Search for the cell housing the specified text and yield its [x, y] center coordinate. 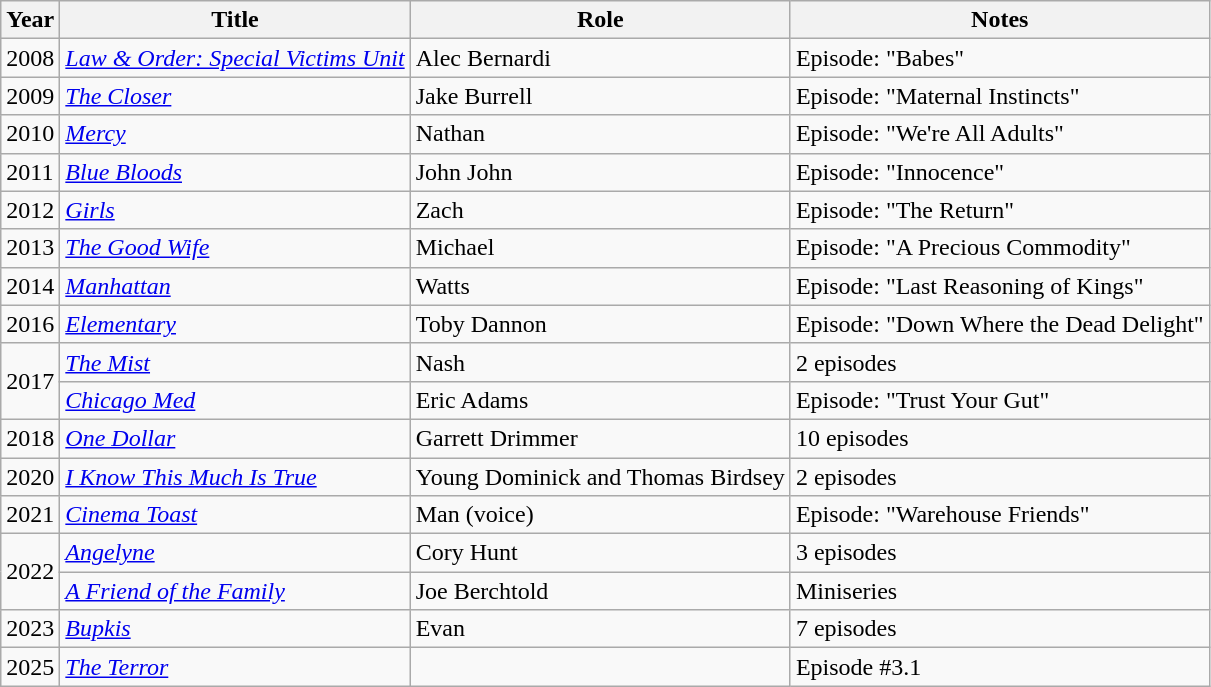
Joe Berchtold [600, 591]
Episode: "Babes" [1000, 58]
Episode: "A Precious Commodity" [1000, 248]
Episode: "Trust Your Gut" [1000, 400]
Episode: "Down Where the Dead Delight" [1000, 324]
The Terror [235, 667]
Year [30, 20]
10 episodes [1000, 438]
Title [235, 20]
Blue Bloods [235, 172]
3 episodes [1000, 553]
John John [600, 172]
I Know This Much Is True [235, 477]
2014 [30, 286]
Cory Hunt [600, 553]
Watts [600, 286]
Elementary [235, 324]
Nash [600, 362]
2012 [30, 210]
Chicago Med [235, 400]
2008 [30, 58]
2010 [30, 134]
2013 [30, 248]
Toby Dannon [600, 324]
Episode: "Warehouse Friends" [1000, 515]
2023 [30, 629]
The Good Wife [235, 248]
2018 [30, 438]
2009 [30, 96]
The Mist [235, 362]
Role [600, 20]
Episode: "Innocence" [1000, 172]
Man (voice) [600, 515]
A Friend of the Family [235, 591]
2021 [30, 515]
Manhattan [235, 286]
Alec Bernardi [600, 58]
Cinema Toast [235, 515]
Michael [600, 248]
The Closer [235, 96]
Episode: "We're All Adults" [1000, 134]
Episode: "Maternal Instincts" [1000, 96]
Episode: "The Return" [1000, 210]
Episode #3.1 [1000, 667]
2022 [30, 572]
Law & Order: Special Victims Unit [235, 58]
One Dollar [235, 438]
Bupkis [235, 629]
2016 [30, 324]
Angelyne [235, 553]
2017 [30, 381]
Nathan [600, 134]
Garrett Drimmer [600, 438]
2025 [30, 667]
Episode: "Last Reasoning of Kings" [1000, 286]
2020 [30, 477]
Eric Adams [600, 400]
Zach [600, 210]
Young Dominick and Thomas Birdsey [600, 477]
Girls [235, 210]
2011 [30, 172]
Jake Burrell [600, 96]
7 episodes [1000, 629]
Notes [1000, 20]
Mercy [235, 134]
Evan [600, 629]
Miniseries [1000, 591]
